For the text-containing cell, return its midpoint in (X, Y) coordinate format. 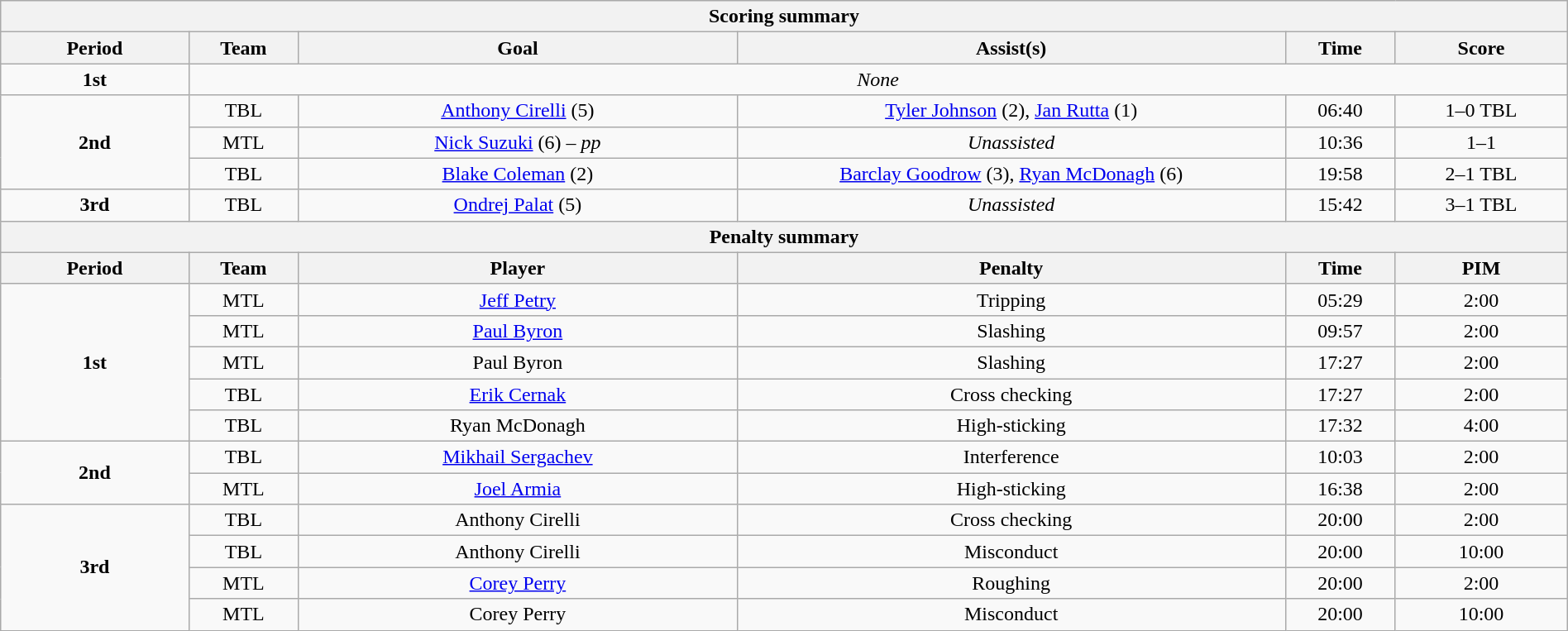
3–1 TBL (1481, 205)
05:29 (1340, 299)
10:03 (1340, 457)
1–1 (1481, 142)
4:00 (1481, 426)
Jeff Petry (518, 299)
09:57 (1340, 331)
16:38 (1340, 489)
Barclay Goodrow (3), Ryan McDonagh (6) (1011, 174)
Ryan McDonagh (518, 426)
06:40 (1340, 111)
Nick Suzuki (6) – pp (518, 142)
Blake Coleman (2) (518, 174)
Tripping (1011, 299)
Tyler Johnson (2), Jan Rutta (1) (1011, 111)
17:32 (1340, 426)
Roughing (1011, 583)
Mikhail Sergachev (518, 457)
Erik Cernak (518, 394)
Goal (518, 48)
Assist(s) (1011, 48)
Player (518, 268)
1–0 TBL (1481, 111)
Joel Armia (518, 489)
PIM (1481, 268)
None (878, 79)
10:36 (1340, 142)
Scoring summary (784, 17)
Interference (1011, 457)
Ondrej Palat (5) (518, 205)
Penalty summary (784, 237)
19:58 (1340, 174)
Penalty (1011, 268)
2–1 TBL (1481, 174)
Anthony Cirelli (5) (518, 111)
15:42 (1340, 205)
Score (1481, 48)
